Return [x, y] of the center of cell containing provided text 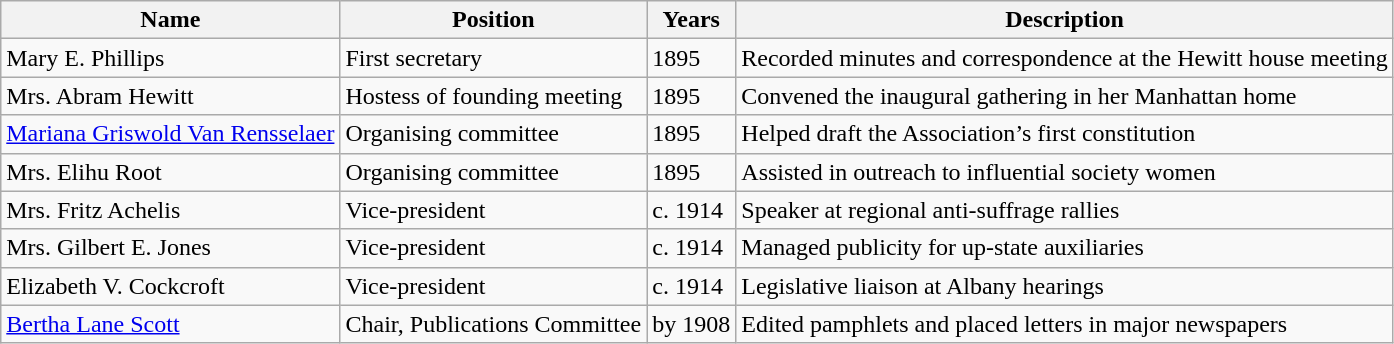
Hostess of founding meeting [494, 96]
Mrs. Fritz Achelis [170, 210]
Assisted in outreach to influential society women [1065, 172]
Description [1065, 20]
Edited pamphlets and placed letters in major newspapers [1065, 324]
Position [494, 20]
Bertha Lane Scott [170, 324]
Legislative liaison at Albany hearings [1065, 286]
Mariana Griswold Van Rensselaer [170, 134]
Elizabeth V. Cockcroft [170, 286]
Recorded minutes and correspondence at the Hewitt house meeting [1065, 58]
Mrs. Abram Hewitt [170, 96]
Chair, Publications Committee [494, 324]
Mrs. Gilbert E. Jones [170, 248]
Managed publicity for up-state auxiliaries [1065, 248]
Convened the inaugural gathering in her Manhattan home [1065, 96]
Mary E. Phillips [170, 58]
Mrs. Elihu Root [170, 172]
Years [692, 20]
Name [170, 20]
by 1908 [692, 324]
Helped draft the Association’s first constitution [1065, 134]
Speaker at regional anti-suffrage rallies [1065, 210]
First secretary [494, 58]
